Capture the cell that displays the provided text and extract its (x, y) central coordinate. 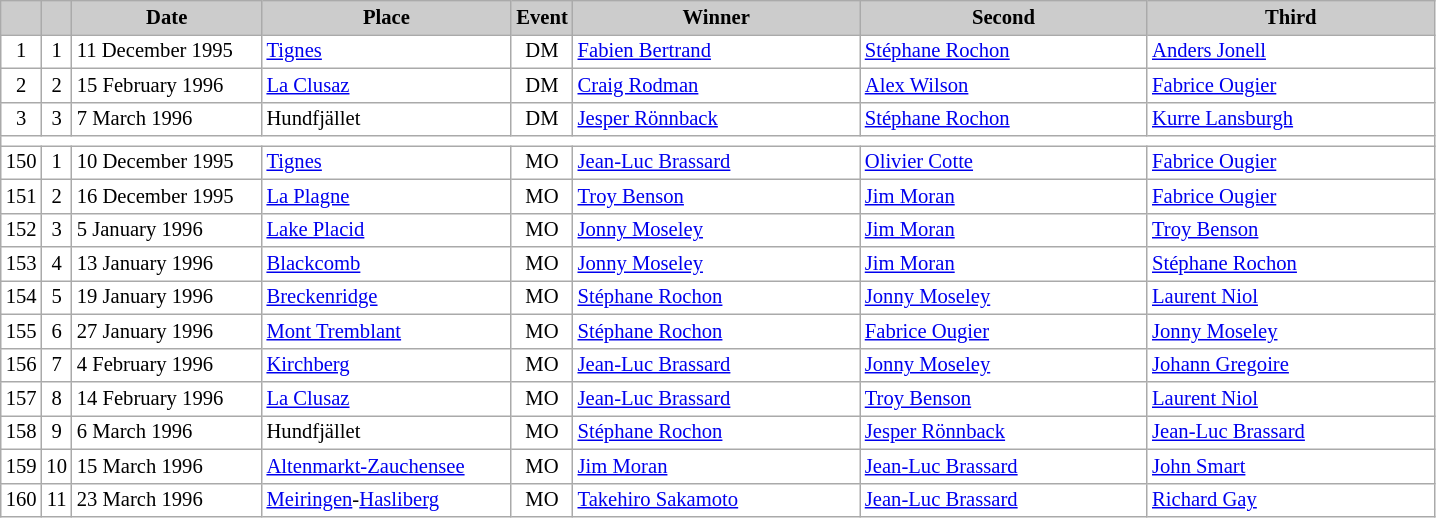
156 (22, 365)
6 March 1996 (167, 432)
8 (56, 399)
Fabien Bertrand (716, 51)
14 February 1996 (167, 399)
John Smart (1290, 466)
13 January 1996 (167, 263)
23 March 1996 (167, 500)
152 (22, 230)
4 (56, 263)
Lake Placid (387, 230)
Kirchberg (387, 365)
Third (1290, 17)
11 December 1995 (167, 51)
11 (56, 500)
10 December 1995 (167, 162)
Date (167, 17)
155 (22, 331)
157 (22, 399)
159 (22, 466)
Meiringen-Hasliberg (387, 500)
10 (56, 466)
Mont Tremblant (387, 331)
Johann Gregoire (1290, 365)
Takehiro Sakamoto (716, 500)
27 January 1996 (167, 331)
158 (22, 432)
5 (56, 297)
Winner (716, 17)
15 February 1996 (167, 85)
Olivier Cotte (1004, 162)
Second (1004, 17)
6 (56, 331)
150 (22, 162)
7 March 1996 (167, 119)
Place (387, 17)
Kurre Lansburgh (1290, 119)
4 February 1996 (167, 365)
151 (22, 196)
19 January 1996 (167, 297)
153 (22, 263)
Alex Wilson (1004, 85)
Blackcomb (387, 263)
154 (22, 297)
Event (542, 17)
5 January 1996 (167, 230)
Anders Jonell (1290, 51)
160 (22, 500)
16 December 1995 (167, 196)
Altenmarkt-Zauchensee (387, 466)
Breckenridge (387, 297)
15 March 1996 (167, 466)
La Plagne (387, 196)
9 (56, 432)
Richard Gay (1290, 500)
Craig Rodman (716, 85)
7 (56, 365)
